Detect which cell encompasses the target text, then output its [X, Y] center coordinate. 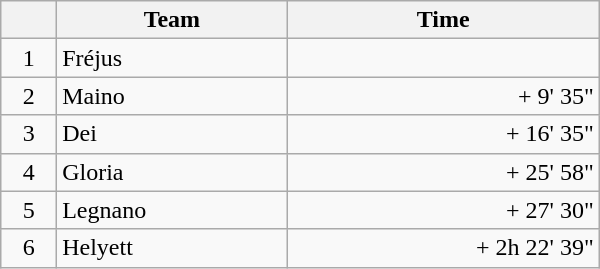
1 [29, 58]
+ 2h 22' 39" [443, 248]
+ 25' 58" [443, 172]
Helyett [172, 248]
+ 27' 30" [443, 210]
Time [443, 20]
Team [172, 20]
6 [29, 248]
Gloria [172, 172]
3 [29, 134]
4 [29, 172]
Dei [172, 134]
2 [29, 96]
Legnano [172, 210]
+ 9' 35" [443, 96]
Fréjus [172, 58]
5 [29, 210]
+ 16' 35" [443, 134]
Maino [172, 96]
